For the text-containing cell, return its midpoint in (x, y) coordinate format. 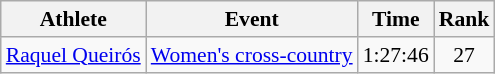
1:27:46 (396, 55)
Time (396, 19)
27 (464, 55)
Event (252, 19)
Women's cross-country (252, 55)
Rank (464, 19)
Raquel Queirós (74, 55)
Athlete (74, 19)
